Extract the [x, y] coordinate from the center of the cell holding the provided text.  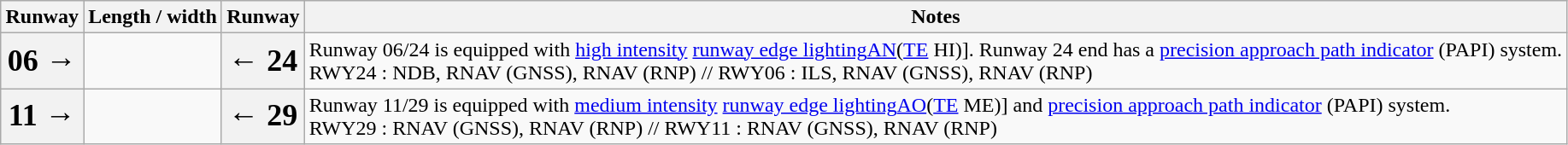
Length / width [153, 17]
06 → [43, 61]
11 → [43, 116]
Notes [935, 17]
← 24 [263, 61]
← 29 [263, 116]
